Provide the [x, y] coordinate of the cell's center where the given text is located.  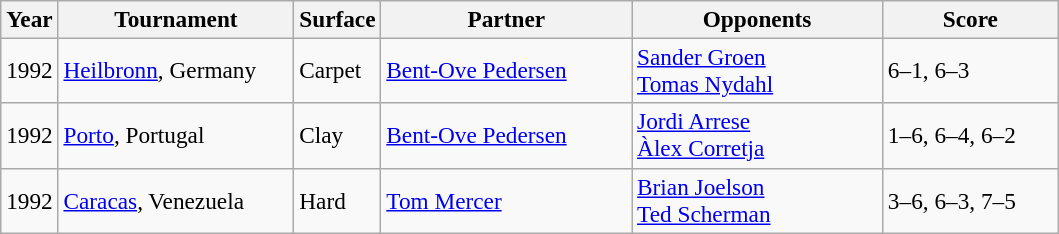
Score [970, 19]
Hard [338, 200]
Partner [506, 19]
Heilbronn, Germany [176, 70]
Opponents [758, 19]
Jordi Arrese Àlex Corretja [758, 136]
Surface [338, 19]
Year [30, 19]
1–6, 6–4, 6–2 [970, 136]
Porto, Portugal [176, 136]
Brian Joelson Ted Scherman [758, 200]
Carpet [338, 70]
Caracas, Venezuela [176, 200]
6–1, 6–3 [970, 70]
Tom Mercer [506, 200]
Tournament [176, 19]
Sander Groen Tomas Nydahl [758, 70]
3–6, 6–3, 7–5 [970, 200]
Clay [338, 136]
